From the cell containing the given text, extract its center point as (X, Y) coordinate. 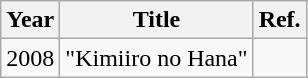
Year (30, 20)
Ref. (280, 20)
Title (156, 20)
2008 (30, 58)
"Kimiiro no Hana" (156, 58)
